Search for the cell housing the specified text and yield its [x, y] center coordinate. 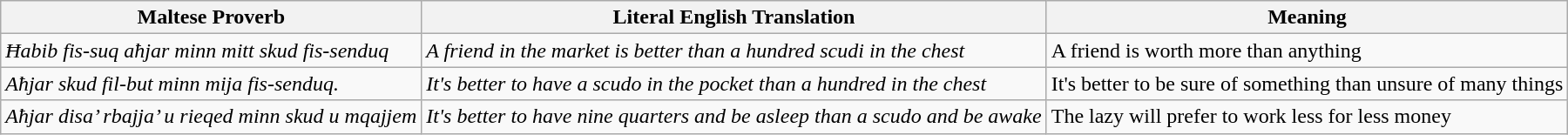
Maltese Proverb [211, 17]
The lazy will prefer to work less for less money [1307, 117]
Aħjar disa’ rbajja’ u rieqed minn skud u mqajjem [211, 117]
A friend in the market is better than a hundred scudi in the chest [733, 51]
It's better to have nine quarters and be asleep than a scudo and be awake [733, 117]
Literal English Translation [733, 17]
Meaning [1307, 17]
It's better to have a scudo in the pocket than a hundred in the chest [733, 84]
A friend is worth more than anything [1307, 51]
Ħabib fis-suq aħjar minn mitt skud fis-senduq [211, 51]
Aħjar skud fil-but minn mija fis-senduq. [211, 84]
It's better to be sure of something than unsure of many things [1307, 84]
